Determine the (X, Y) coordinate at the center of the cell enclosing the given text.  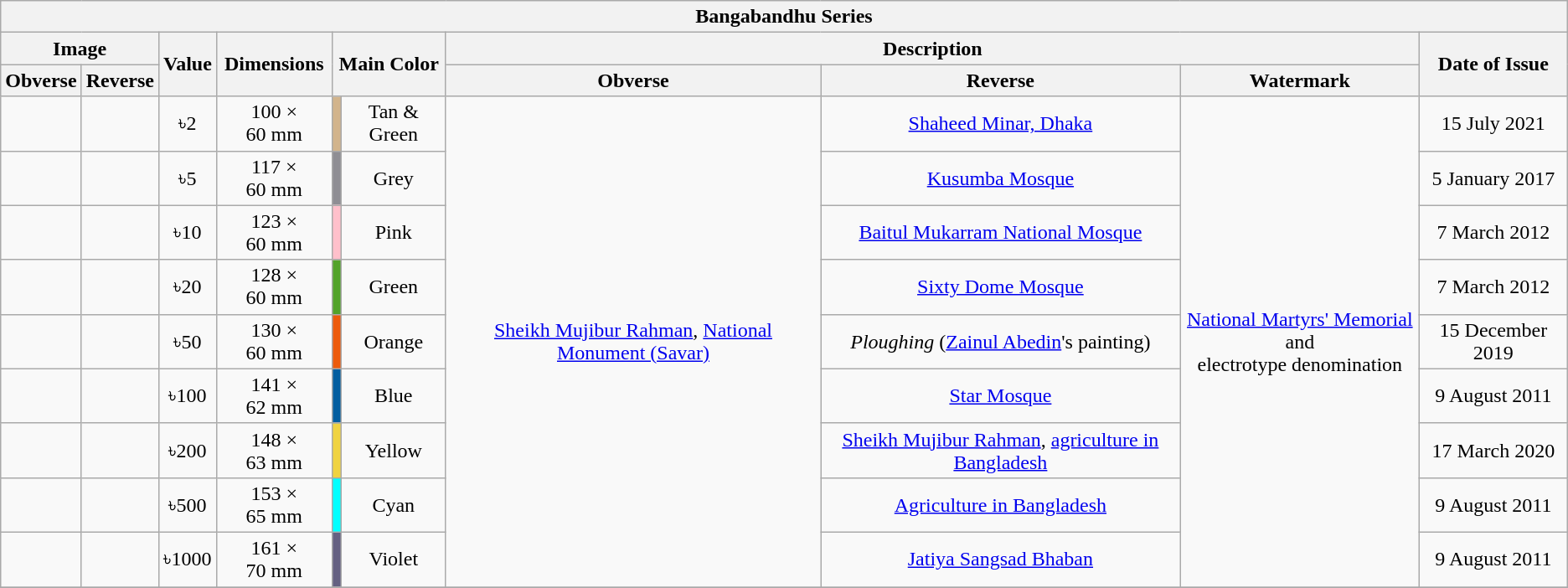
৳20 (188, 286)
Value (188, 64)
161 × 70 mm (274, 560)
৳5 (188, 178)
Tan & Green (394, 124)
Dimensions (274, 64)
Sheikh Mujibur Rahman, agriculture in Bangladesh (1000, 451)
148 × 63 mm (274, 451)
৳1000 (188, 560)
17 March 2020 (1493, 451)
Orange (394, 342)
15 December 2019 (1493, 342)
Kusumba Mosque (1000, 178)
৳100 (188, 395)
Jatiya Sangsad Bhaban (1000, 560)
Star Mosque (1000, 395)
Shaheed Minar, Dhaka (1000, 124)
৳2 (188, 124)
Main Color (389, 64)
৳500 (188, 504)
Agriculture in Bangladesh (1000, 504)
123 × 60 mm (274, 233)
Cyan (394, 504)
Date of Issue (1493, 64)
Violet (394, 560)
Description (932, 49)
Sixty Dome Mosque (1000, 286)
৳10 (188, 233)
15 July 2021 (1493, 124)
141 × 62 mm (274, 395)
Baitul Mukarram National Mosque (1000, 233)
Blue (394, 395)
128 × 60 mm (274, 286)
Ploughing (Zainul Abedin's painting) (1000, 342)
Watermark (1300, 80)
Pink (394, 233)
National Martyrs' Memorial andelectrotype denomination (1300, 342)
130 × 60 mm (274, 342)
Grey (394, 178)
Image (80, 49)
117 × 60 mm (274, 178)
৳50 (188, 342)
৳200 (188, 451)
Green (394, 286)
153 × 65 mm (274, 504)
Sheikh Mujibur Rahman, National Monument (Savar) (633, 342)
Yellow (394, 451)
100 × 60 mm (274, 124)
5 January 2017 (1493, 178)
Bangabandhu Series (784, 17)
